Scan for the cell matching the given text and deliver its [x, y] coordinate at center. 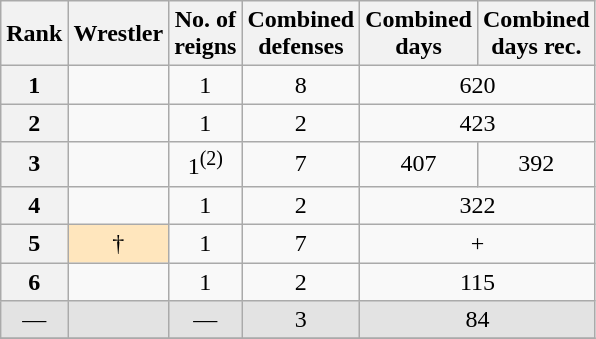
4 [34, 205]
Rank [34, 34]
5 [34, 244]
620 [478, 85]
† [118, 244]
392 [536, 164]
Combineddays rec. [536, 34]
423 [478, 123]
6 [34, 282]
1(2) [206, 164]
Combineddefenses [301, 34]
8 [301, 85]
+ [478, 244]
115 [478, 282]
84 [478, 320]
Combineddays [419, 34]
Wrestler [118, 34]
322 [478, 205]
No. ofreigns [206, 34]
407 [419, 164]
